Locate the cell with the specified text and output its [X, Y] center coordinate. 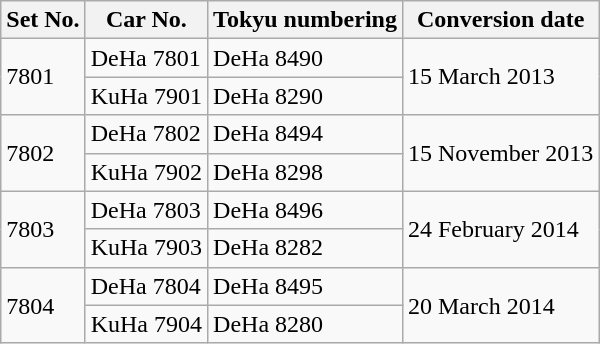
DeHa 8490 [306, 58]
DeHa 8290 [306, 96]
DeHa 8494 [306, 134]
DeHa 8282 [306, 248]
DeHa 8495 [306, 286]
7804 [43, 305]
DeHa 7804 [146, 286]
15 November 2013 [500, 153]
7802 [43, 153]
Conversion date [500, 20]
DeHa 8280 [306, 324]
DeHa 8496 [306, 210]
KuHa 7902 [146, 172]
Set No. [43, 20]
7801 [43, 77]
20 March 2014 [500, 305]
KuHa 7904 [146, 324]
DeHa 7801 [146, 58]
15 March 2013 [500, 77]
DeHa 7803 [146, 210]
KuHa 7903 [146, 248]
DeHa 8298 [306, 172]
DeHa 7802 [146, 134]
24 February 2014 [500, 229]
Tokyu numbering [306, 20]
KuHa 7901 [146, 96]
7803 [43, 229]
Car No. [146, 20]
